Identify which cell holds the provided text, then report its (x, y) central coordinate. 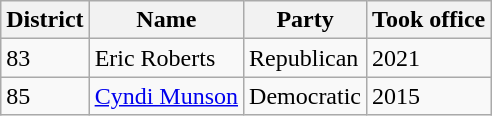
Cyndi Munson (166, 96)
District (45, 20)
85 (45, 96)
Took office (429, 20)
Democratic (306, 96)
2021 (429, 58)
Party (306, 20)
Republican (306, 58)
83 (45, 58)
Name (166, 20)
Eric Roberts (166, 58)
2015 (429, 96)
